Capture the cell that displays the provided text and extract its (X, Y) central coordinate. 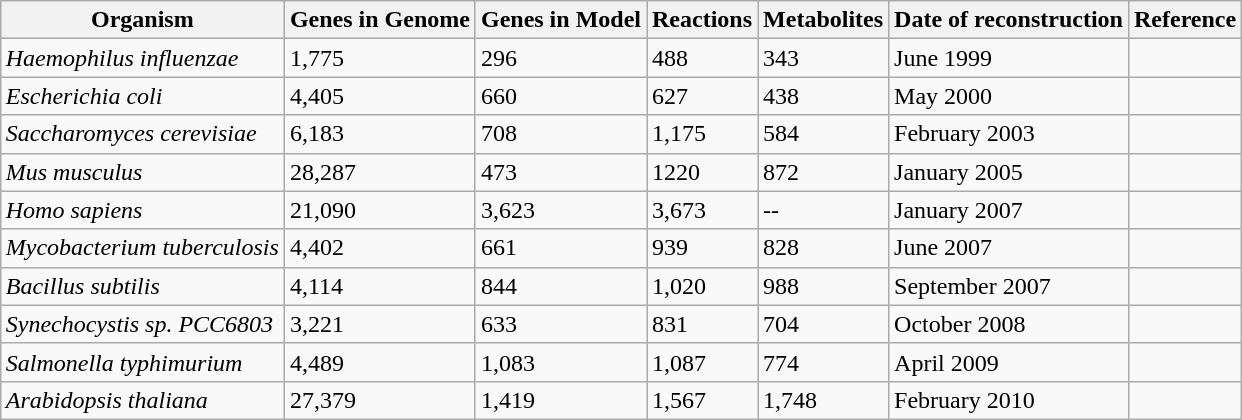
296 (560, 58)
1,087 (702, 362)
April 2009 (1009, 362)
27,379 (380, 400)
-- (824, 210)
Arabidopsis thaliana (142, 400)
633 (560, 324)
939 (702, 248)
Date of reconstruction (1009, 20)
3,623 (560, 210)
Saccharomyces cerevisiae (142, 134)
Metabolites (824, 20)
844 (560, 286)
Synechocystis sp. PCC6803 (142, 324)
584 (824, 134)
Bacillus subtilis (142, 286)
May 2000 (1009, 96)
28,287 (380, 172)
1,567 (702, 400)
1,775 (380, 58)
February 2003 (1009, 134)
Salmonella typhimurium (142, 362)
1,175 (702, 134)
831 (702, 324)
Genes in Model (560, 20)
708 (560, 134)
343 (824, 58)
Organism (142, 20)
1,020 (702, 286)
October 2008 (1009, 324)
Escherichia coli (142, 96)
988 (824, 286)
1,419 (560, 400)
3,221 (380, 324)
872 (824, 172)
704 (824, 324)
488 (702, 58)
627 (702, 96)
Homo sapiens (142, 210)
Haemophilus influenzae (142, 58)
September 2007 (1009, 286)
774 (824, 362)
3,673 (702, 210)
January 2005 (1009, 172)
February 2010 (1009, 400)
6,183 (380, 134)
661 (560, 248)
Reactions (702, 20)
828 (824, 248)
4,489 (380, 362)
June 2007 (1009, 248)
Reference (1184, 20)
4,405 (380, 96)
Mycobacterium tuberculosis (142, 248)
4,402 (380, 248)
January 2007 (1009, 210)
660 (560, 96)
4,114 (380, 286)
473 (560, 172)
1220 (702, 172)
1,083 (560, 362)
Genes in Genome (380, 20)
438 (824, 96)
21,090 (380, 210)
June 1999 (1009, 58)
1,748 (824, 400)
Mus musculus (142, 172)
